Identify which cell holds the provided text, then report its [x, y] central coordinate. 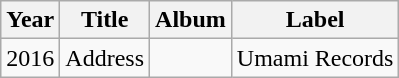
Umami Records [315, 58]
Year [30, 20]
Album [191, 20]
2016 [30, 58]
Title [105, 20]
Address [105, 58]
Label [315, 20]
